Provide the (x, y) coordinate of the cell's center where the given text is located.  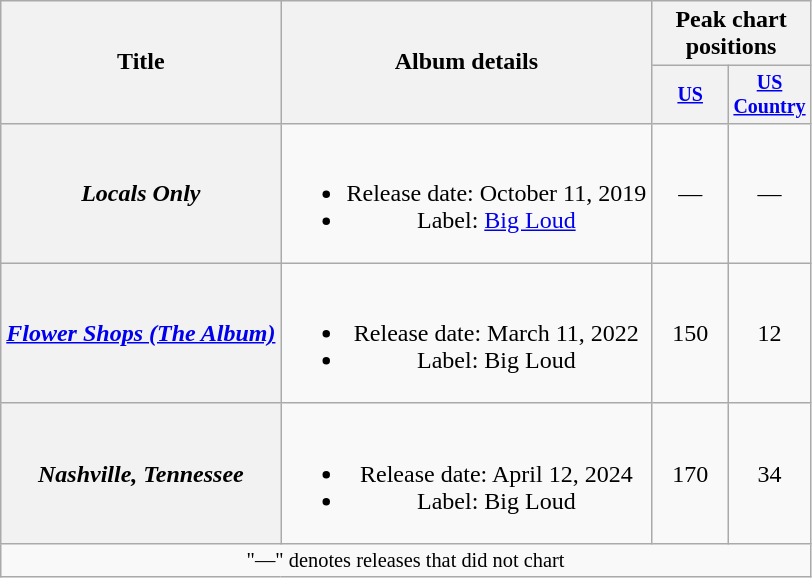
12 (770, 333)
Nashville, Tennessee (141, 473)
USCountry (770, 94)
Release date: April 12, 2024Label: Big Loud (466, 473)
"—" denotes releases that did not chart (406, 560)
Release date: March 11, 2022Label: Big Loud (466, 333)
Peak chart positions (732, 34)
US (690, 94)
Title (141, 62)
170 (690, 473)
150 (690, 333)
Album details (466, 62)
34 (770, 473)
Locals Only (141, 193)
Release date: October 11, 2019Label: Big Loud (466, 193)
Flower Shops (The Album) (141, 333)
